From the cell containing the given text, extract its center point as [x, y] coordinate. 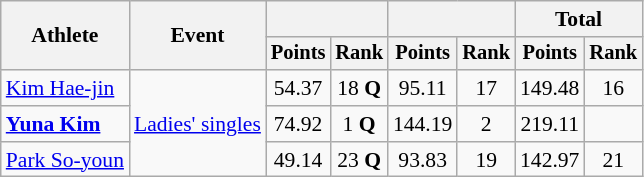
54.37 [298, 88]
18 Q [359, 88]
Kim Hae-jin [65, 88]
74.92 [298, 124]
2 [486, 124]
Ladies' singles [198, 124]
Total [578, 19]
16 [613, 88]
Yuna Kim [65, 124]
144.19 [422, 124]
95.11 [422, 88]
1 Q [359, 124]
17 [486, 88]
Athlete [65, 36]
Event [198, 36]
219.11 [550, 124]
149.48 [550, 88]
